Capture the cell that displays the provided text and extract its [X, Y] central coordinate. 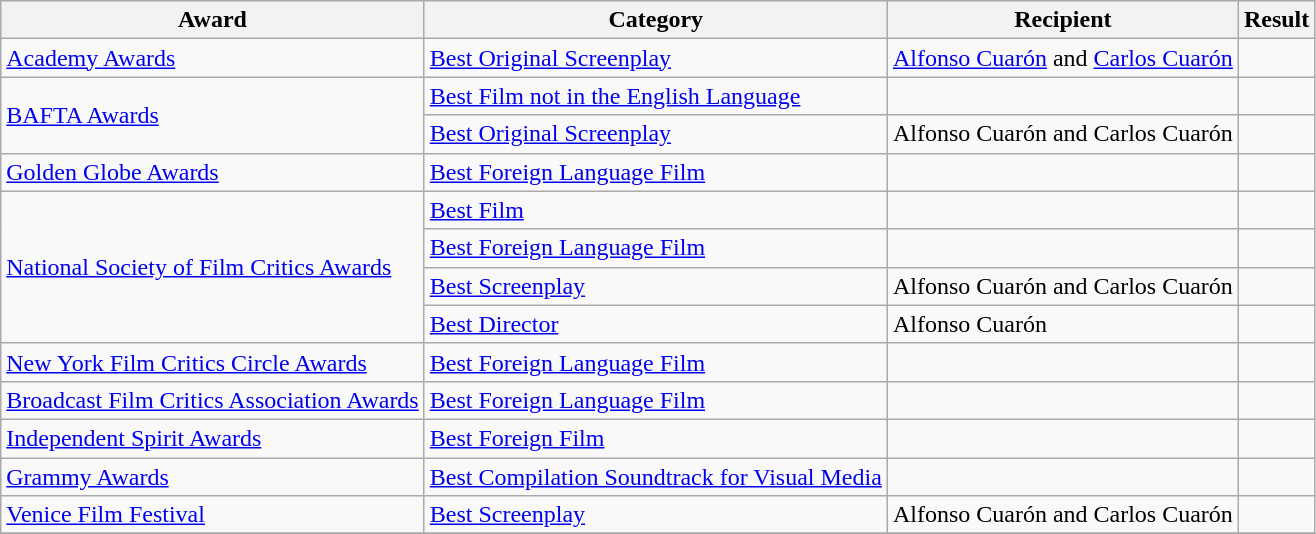
New York Film Critics Circle Awards [212, 362]
BAFTA Awards [212, 115]
National Society of Film Critics Awards [212, 267]
Broadcast Film Critics Association Awards [212, 400]
Independent Spirit Awards [212, 438]
Golden Globe Awards [212, 172]
Venice Film Festival [212, 515]
Best Compilation Soundtrack for Visual Media [656, 477]
Award [212, 20]
Grammy Awards [212, 477]
Alfonso Cuarón [1062, 324]
Best Film not in the English Language [656, 96]
Best Film [656, 210]
Category [656, 20]
Recipient [1062, 20]
Result [1276, 20]
Academy Awards [212, 58]
Best Director [656, 324]
Best Foreign Film [656, 438]
